Scan for the cell matching the given text and deliver its (x, y) coordinate at center. 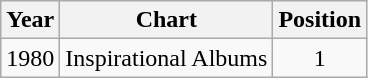
1980 (30, 58)
Year (30, 20)
Chart (166, 20)
Position (320, 20)
1 (320, 58)
Inspirational Albums (166, 58)
